From the cell containing the given text, extract its center point as [X, Y] coordinate. 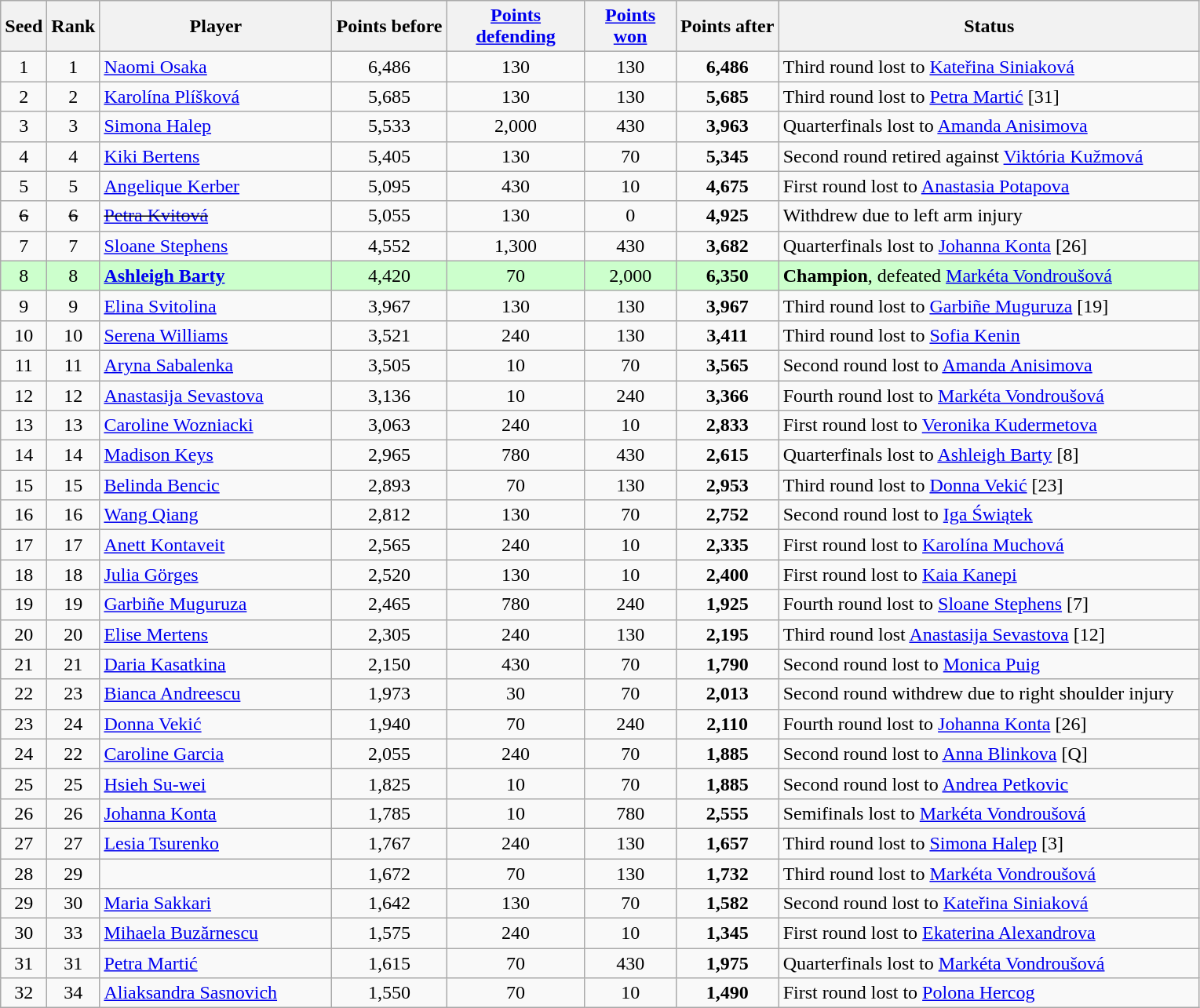
Daria Kasatkina [216, 664]
1,300 [516, 246]
2,150 [389, 664]
Third round lost to Donna Vekić [23] [989, 485]
Withdrew due to left arm injury [989, 216]
Hsieh Su-wei [216, 783]
Naomi Osaka [216, 67]
Aliaksandra Sasnovich [216, 993]
3,063 [389, 425]
Second round lost to Kateřina Siniaková [989, 904]
Points defending [516, 27]
Quarterfinals lost to Amanda Anisimova [989, 126]
3,682 [727, 246]
Serena Williams [216, 335]
Quarterfinals lost to Ashleigh Barty [8] [989, 455]
2,055 [389, 754]
Third round lost to Garbiñe Muguruza [19] [989, 305]
Ashleigh Barty [216, 276]
1,785 [389, 813]
4,925 [727, 216]
Garbiñe Muguruza [216, 604]
Donna Vekić [216, 724]
2,335 [727, 545]
2,565 [389, 545]
1,575 [389, 933]
Points after [727, 27]
Second round lost to Andrea Petkovic [989, 783]
0 [630, 216]
Third round lost to Kateřina Siniaková [989, 67]
1,790 [727, 664]
Simona Halep [216, 126]
2,893 [389, 485]
Second round lost to Anna Blinkova [Q] [989, 754]
6,350 [727, 276]
Aryna Sabalenka [216, 365]
1,345 [727, 933]
1,672 [389, 874]
Second round lost to Monica Puig [989, 664]
1,825 [389, 783]
2,013 [727, 694]
34 [74, 993]
Second round withdrew due to right shoulder injury [989, 694]
3,505 [389, 365]
Third round lost to Simona Halep [3] [989, 843]
Belinda Bencic [216, 485]
2,833 [727, 425]
Semifinals lost to Markéta Vondroušová [989, 813]
Points won [630, 27]
1,582 [727, 904]
Anett Kontaveit [216, 545]
Third round lost to Markéta Vondroušová [989, 874]
2,615 [727, 455]
4,675 [727, 186]
1,490 [727, 993]
4,420 [389, 276]
28 [24, 874]
1,657 [727, 843]
1,732 [727, 874]
3,521 [389, 335]
2,555 [727, 813]
5,405 [389, 156]
Caroline Wozniacki [216, 425]
33 [74, 933]
2,965 [389, 455]
4,552 [389, 246]
1,940 [389, 724]
Petra Kvitová [216, 216]
Fourth round lost to Johanna Konta [26] [989, 724]
Anastasija Sevastova [216, 395]
Petra Martić [216, 963]
2,953 [727, 485]
2,110 [727, 724]
2,400 [727, 575]
2,305 [389, 634]
3,963 [727, 126]
Quarterfinals lost to Johanna Konta [26] [989, 246]
5,533 [389, 126]
2,465 [389, 604]
Second round retired against Viktória Kužmová [989, 156]
3,366 [727, 395]
Kiki Bertens [216, 156]
3,411 [727, 335]
Third round lost Anastasija Sevastova [12] [989, 634]
Bianca Andreescu [216, 694]
Johanna Konta [216, 813]
Elina Svitolina [216, 305]
Karolína Plíšková [216, 97]
Fourth round lost to Sloane Stephens [7] [989, 604]
Mihaela Buzărnescu [216, 933]
First round lost to Polona Hercog [989, 993]
Points before [389, 27]
2,520 [389, 575]
5,345 [727, 156]
Player [216, 27]
32 [24, 993]
Second round lost to Iga Świątek [989, 515]
Wang Qiang [216, 515]
Second round lost to Amanda Anisimova [989, 365]
Lesia Tsurenko [216, 843]
1,925 [727, 604]
Quarterfinals lost to Markéta Vondroušová [989, 963]
First round lost to Kaia Kanepi [989, 575]
Madison Keys [216, 455]
3,565 [727, 365]
Status [989, 27]
5,055 [389, 216]
Champion, defeated Markéta Vondroušová [989, 276]
Maria Sakkari [216, 904]
Seed [24, 27]
Sloane Stephens [216, 246]
Rank [74, 27]
First round lost to Karolína Muchová [989, 545]
2,812 [389, 515]
2,195 [727, 634]
3,136 [389, 395]
Third round lost to Sofia Kenin [989, 335]
Fourth round lost to Markéta Vondroušová [989, 395]
1,615 [389, 963]
First round lost to Ekaterina Alexandrova [989, 933]
2,752 [727, 515]
Caroline Garcia [216, 754]
5,095 [389, 186]
1,973 [389, 694]
1,767 [389, 843]
1,975 [727, 963]
1,550 [389, 993]
First round lost to Veronika Kudermetova [989, 425]
Angelique Kerber [216, 186]
1,642 [389, 904]
First round lost to Anastasia Potapova [989, 186]
Third round lost to Petra Martić [31] [989, 97]
Elise Mertens [216, 634]
Julia Görges [216, 575]
